Pinpoint the cell where the given text exists, returning its [X, Y] midpoint coordinate. 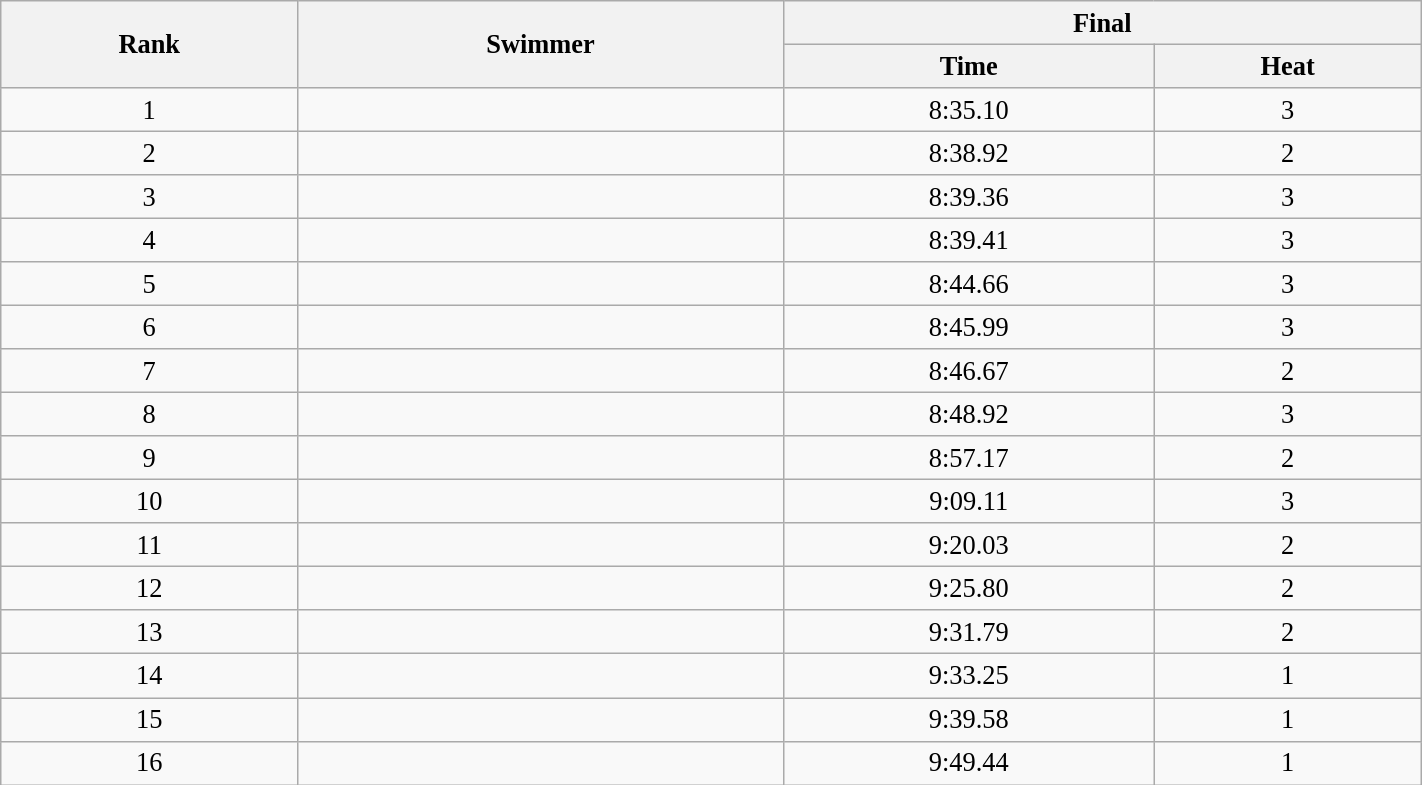
8:57.17 [968, 458]
Final [1102, 22]
8 [150, 414]
8:46.67 [968, 371]
Heat [1288, 66]
9:49.44 [968, 763]
9:31.79 [968, 632]
15 [150, 719]
8:38.92 [968, 153]
8:45.99 [968, 327]
6 [150, 327]
7 [150, 371]
8:39.41 [968, 240]
9:20.03 [968, 545]
9:33.25 [968, 676]
9:39.58 [968, 719]
Rank [150, 44]
8:35.10 [968, 109]
14 [150, 676]
9 [150, 458]
11 [150, 545]
10 [150, 501]
Time [968, 66]
13 [150, 632]
12 [150, 588]
5 [150, 284]
9:09.11 [968, 501]
8:44.66 [968, 284]
4 [150, 240]
8:48.92 [968, 414]
8:39.36 [968, 197]
16 [150, 763]
9:25.80 [968, 588]
Swimmer [541, 44]
